Search for the cell housing the specified text and yield its [X, Y] center coordinate. 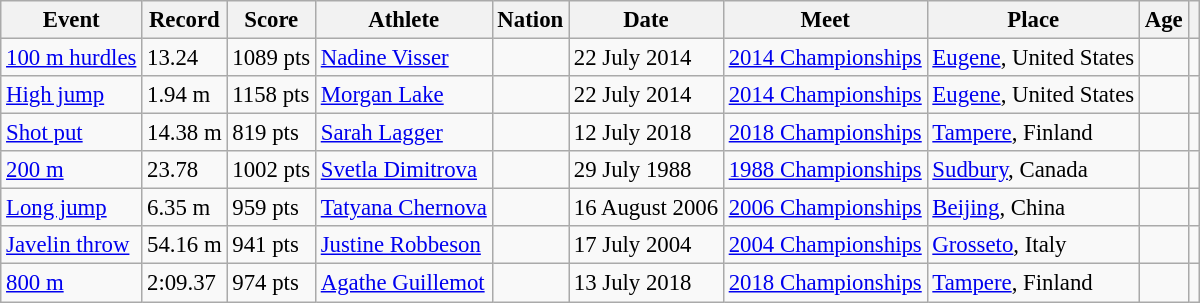
959 pts [271, 208]
Meet [825, 20]
Date [646, 20]
Justine Robbeson [404, 245]
Agathe Guillemot [404, 283]
Beijing, China [1033, 208]
Record [184, 20]
819 pts [271, 133]
High jump [72, 95]
Tatyana Chernova [404, 208]
Age [1164, 20]
14.38 m [184, 133]
Javelin throw [72, 245]
2:09.37 [184, 283]
1089 pts [271, 58]
2004 Championships [825, 245]
Svetla Dimitrova [404, 170]
1988 Championships [825, 170]
2006 Championships [825, 208]
6.35 m [184, 208]
Morgan Lake [404, 95]
Long jump [72, 208]
1158 pts [271, 95]
29 July 1988 [646, 170]
54.16 m [184, 245]
13 July 2018 [646, 283]
Sudbury, Canada [1033, 170]
13.24 [184, 58]
Event [72, 20]
100 m hurdles [72, 58]
16 August 2006 [646, 208]
17 July 2004 [646, 245]
Shot put [72, 133]
Nation [530, 20]
Score [271, 20]
Athlete [404, 20]
800 m [72, 283]
974 pts [271, 283]
941 pts [271, 245]
Grosseto, Italy [1033, 245]
12 July 2018 [646, 133]
Place [1033, 20]
23.78 [184, 170]
1002 pts [271, 170]
Nadine Visser [404, 58]
200 m [72, 170]
1.94 m [184, 95]
Sarah Lagger [404, 133]
